Pinpoint the cell where the given text exists, returning its (X, Y) midpoint coordinate. 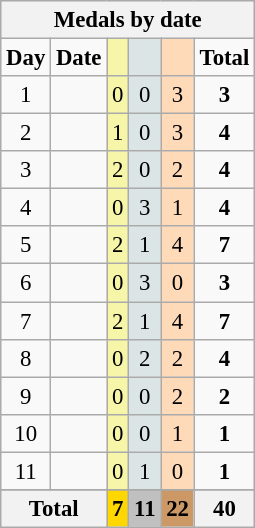
Date (79, 58)
22 (178, 509)
6 (26, 283)
9 (26, 396)
Medals by date (128, 20)
8 (26, 358)
Day (26, 58)
40 (224, 509)
10 (26, 433)
5 (26, 245)
